For the text-containing cell, return its midpoint in [x, y] coordinate format. 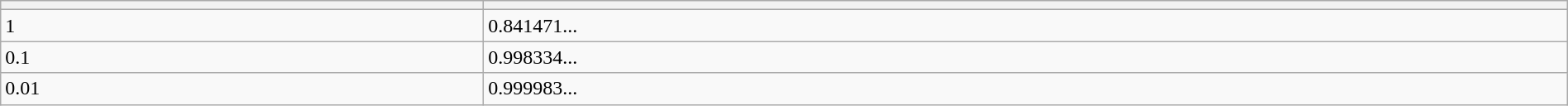
0.998334... [1025, 57]
0.01 [242, 89]
0.841471... [1025, 26]
0.1 [242, 57]
0.999983... [1025, 89]
1 [242, 26]
